Identify which cell holds the provided text, then report its (X, Y) central coordinate. 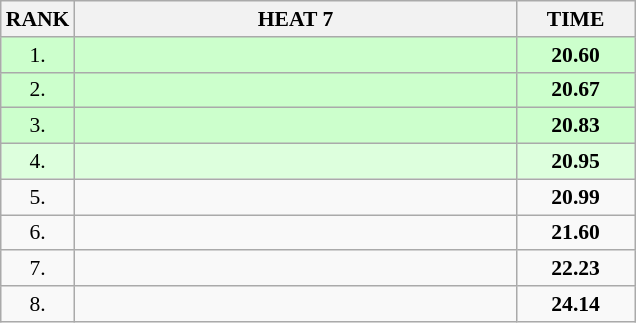
3. (38, 126)
7. (38, 269)
22.23 (576, 269)
6. (38, 233)
RANK (38, 19)
21.60 (576, 233)
20.95 (576, 162)
20.60 (576, 55)
24.14 (576, 304)
TIME (576, 19)
20.67 (576, 90)
2. (38, 90)
8. (38, 304)
20.83 (576, 126)
HEAT 7 (295, 19)
1. (38, 55)
4. (38, 162)
20.99 (576, 197)
5. (38, 197)
